Identify which cell holds the provided text, then report its [X, Y] central coordinate. 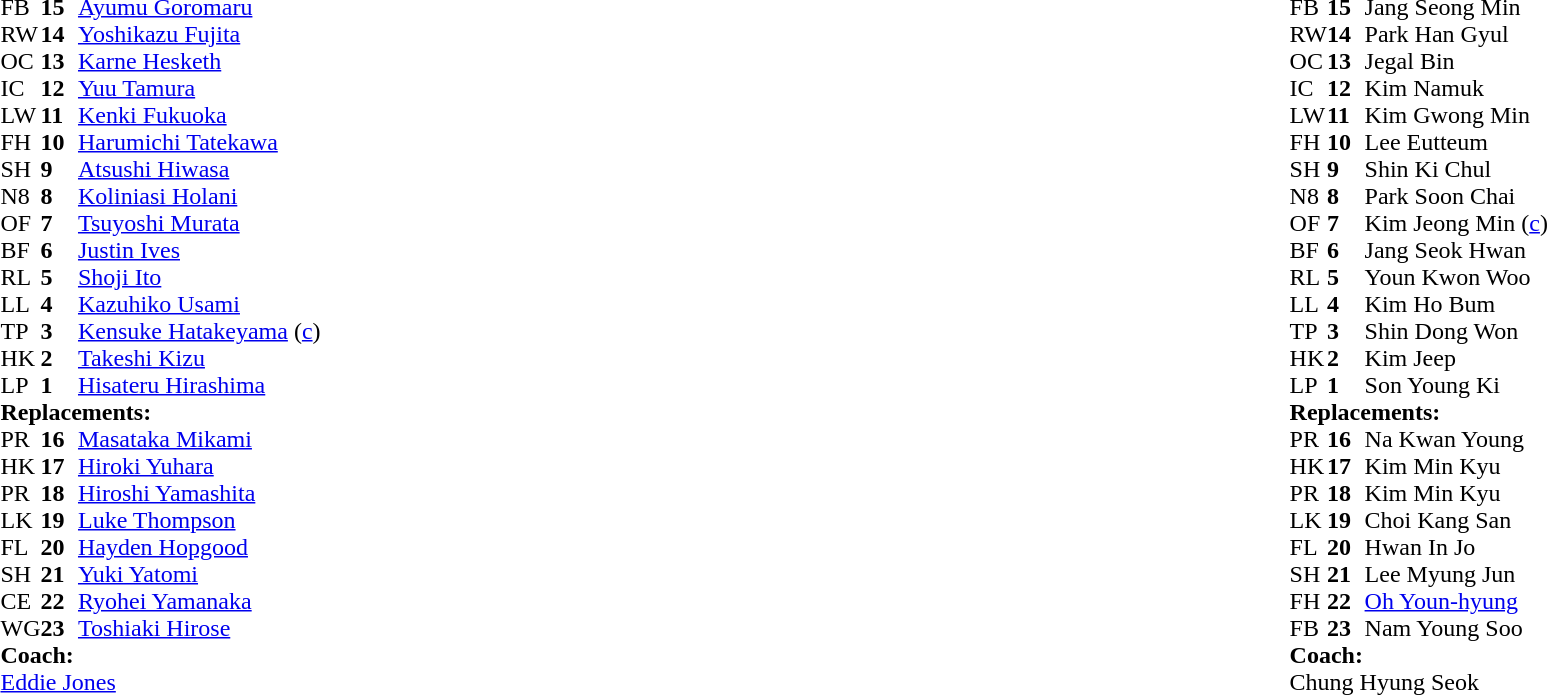
Yuki Yatomi [200, 574]
Masataka Mikami [200, 440]
Kenki Fukuoka [200, 116]
Karne Hesketh [200, 62]
WG [20, 628]
Harumichi Tatekawa [200, 142]
Atsushi Hiwasa [200, 170]
Yoshikazu Fujita [200, 34]
Replacements: [160, 412]
Hiroki Yuhara [200, 466]
Hisateru Hirashima [200, 386]
Toshiaki Hirose [200, 628]
Luke Thompson [200, 520]
FB [1309, 628]
Koliniasi Holani [200, 196]
CE [20, 602]
Ryohei Yamanaka [200, 602]
Kensuke Hatakeyama (c) [200, 332]
Hiroshi Yamashita [200, 494]
Kazuhiko Usami [200, 304]
Yuu Tamura [200, 88]
Shoji Ito [200, 278]
Justin Ives [200, 250]
Coach: [160, 656]
Tsuyoshi Murata [200, 224]
Hayden Hopgood [200, 548]
Eddie Jones [160, 682]
Takeshi Kizu [200, 358]
